Output the [x, y] coordinate of the center of the cell containing the given text.  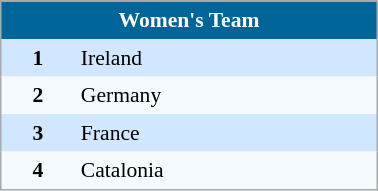
Women's Team [189, 20]
France [226, 133]
2 [38, 95]
4 [38, 171]
1 [38, 58]
3 [38, 133]
Ireland [226, 58]
Catalonia [226, 171]
Germany [226, 95]
